Return [X, Y] of the center of cell containing provided text 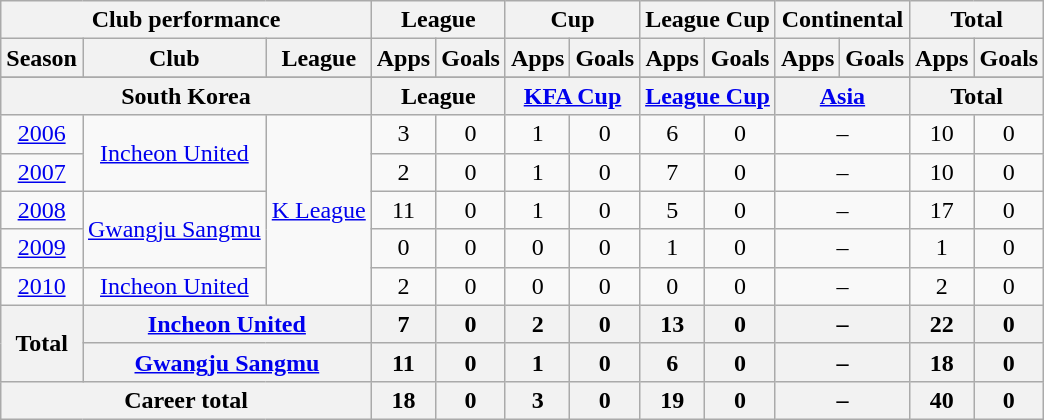
2009 [42, 248]
2010 [42, 286]
Season [42, 58]
Club [174, 58]
2007 [42, 172]
13 [672, 324]
KFA Cup [572, 96]
22 [942, 324]
Continental [842, 20]
Asia [842, 96]
5 [672, 210]
Career total [186, 400]
K League [318, 210]
2008 [42, 210]
Cup [572, 20]
South Korea [186, 96]
17 [942, 210]
40 [942, 400]
Club performance [186, 20]
2006 [42, 134]
19 [672, 400]
